Detect which cell encompasses the target text, then output its (x, y) center coordinate. 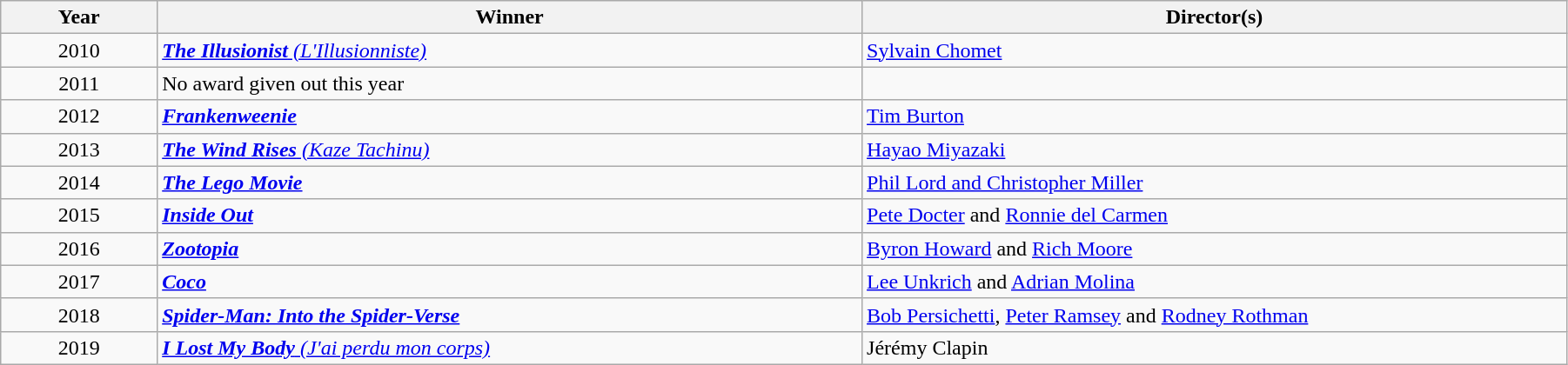
Bob Persichetti, Peter Ramsey and Rodney Rothman (1215, 315)
Year (79, 17)
Inside Out (510, 216)
2018 (79, 315)
Lee Unkrich and Adrian Molina (1215, 282)
Winner (510, 17)
I Lost My Body (J'ai perdu mon corps) (510, 348)
Coco (510, 282)
Sylvain Chomet (1215, 50)
Jérémy Clapin (1215, 348)
The Illusionist (L'Illusionniste) (510, 50)
Spider-Man: Into the Spider-Verse (510, 315)
The Wind Rises (Kaze Tachinu) (510, 149)
No award given out this year (510, 83)
2015 (79, 216)
2010 (79, 50)
The Lego Movie (510, 182)
Frankenweenie (510, 116)
Byron Howard and Rich Moore (1215, 249)
2013 (79, 149)
Zootopia (510, 249)
Phil Lord and Christopher Miller (1215, 182)
2012 (79, 116)
Tim Burton (1215, 116)
2019 (79, 348)
Hayao Miyazaki (1215, 149)
2011 (79, 83)
2014 (79, 182)
2017 (79, 282)
Director(s) (1215, 17)
2016 (79, 249)
Pete Docter and Ronnie del Carmen (1215, 216)
